Search for the cell housing the specified text and yield its (x, y) center coordinate. 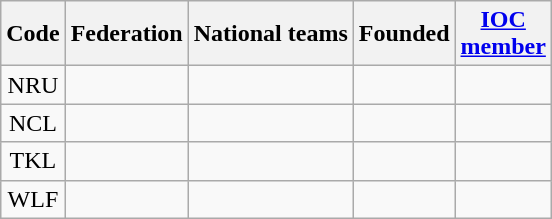
IOCmember (503, 34)
Federation (126, 34)
NCL (33, 123)
WLF (33, 199)
Code (33, 34)
National teams (270, 34)
Founded (404, 34)
NRU (33, 85)
TKL (33, 161)
